Identify which cell holds the provided text, then report its (X, Y) central coordinate. 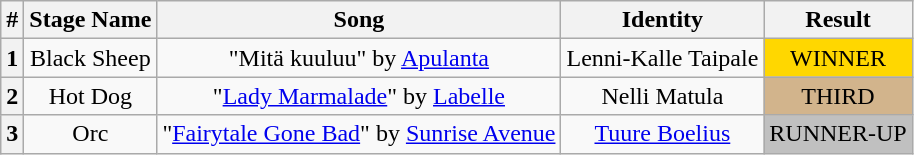
Result (838, 20)
Orc (90, 134)
WINNER (838, 58)
3 (12, 134)
Hot Dog (90, 96)
THIRD (838, 96)
Tuure Boelius (662, 134)
"Lady Marmalade" by Labelle (359, 96)
Identity (662, 20)
"Mitä kuuluu" by Apulanta (359, 58)
Song (359, 20)
Lenni-Kalle Taipale (662, 58)
RUNNER-UP (838, 134)
Nelli Matula (662, 96)
"Fairytale Gone Bad" by Sunrise Avenue (359, 134)
# (12, 20)
Black Sheep (90, 58)
Stage Name (90, 20)
2 (12, 96)
1 (12, 58)
